Extract the [X, Y] coordinate from the center of the cell holding the provided text.  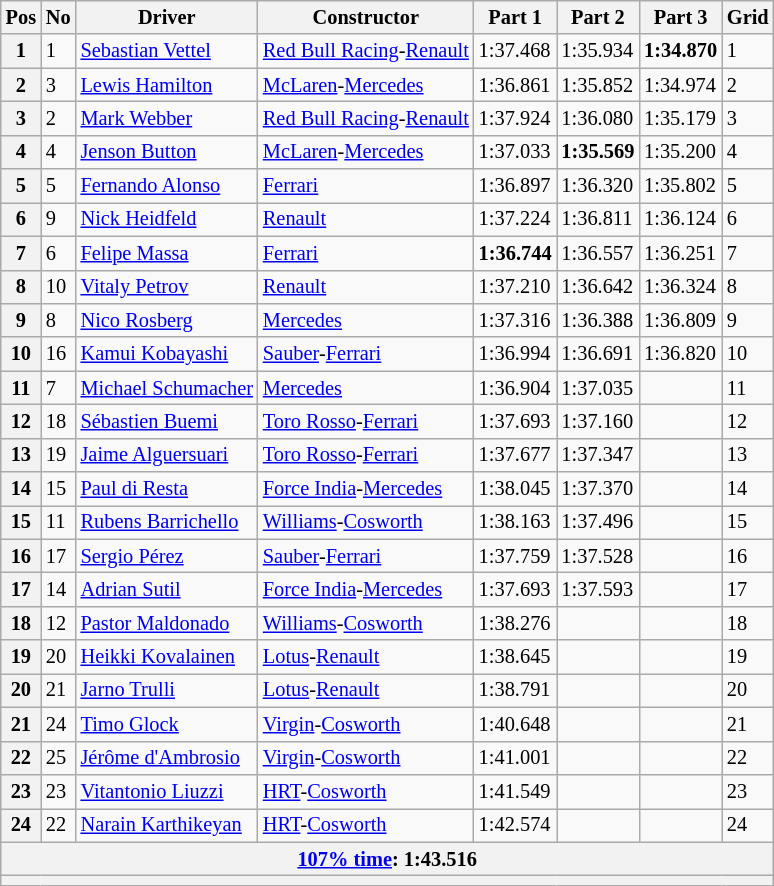
1:37.033 [516, 152]
Jaime Alguersuari [167, 455]
1:36.251 [680, 253]
1:36.904 [516, 388]
1:36.691 [598, 354]
Jarno Trulli [167, 690]
Nick Heidfeld [167, 219]
Mark Webber [167, 118]
1:36.324 [680, 287]
Kamui Kobayashi [167, 354]
Vitantonio Liuzzi [167, 791]
Jenson Button [167, 152]
Timo Glock [167, 724]
Constructor [366, 17]
Pos [21, 17]
1:36.388 [598, 320]
Sergio Pérez [167, 556]
1:35.200 [680, 152]
1:37.347 [598, 455]
1:36.820 [680, 354]
Michael Schumacher [167, 388]
Felipe Massa [167, 253]
Paul di Resta [167, 489]
Nico Rosberg [167, 320]
1:37.924 [516, 118]
1:34.974 [680, 85]
1:37.160 [598, 421]
1:38.276 [516, 623]
1:37.759 [516, 556]
1:37.496 [598, 522]
1:36.080 [598, 118]
1:38.163 [516, 522]
1:37.468 [516, 51]
25 [58, 758]
1:35.852 [598, 85]
Fernando Alonso [167, 186]
1:34.870 [680, 51]
1:37.224 [516, 219]
Adrian Sutil [167, 589]
1:35.934 [598, 51]
Driver [167, 17]
1:37.370 [598, 489]
Rubens Barrichello [167, 522]
1:36.897 [516, 186]
No [58, 17]
1:37.316 [516, 320]
1:41.549 [516, 791]
1:36.642 [598, 287]
1:36.320 [598, 186]
Heikki Kovalainen [167, 657]
Sébastien Buemi [167, 421]
Lewis Hamilton [167, 85]
Sebastian Vettel [167, 51]
Part 2 [598, 17]
1:41.001 [516, 758]
Narain Karthikeyan [167, 825]
1:37.593 [598, 589]
Jérôme d'Ambrosio [167, 758]
1:38.045 [516, 489]
1:37.528 [598, 556]
1:35.179 [680, 118]
1:35.569 [598, 152]
1:38.791 [516, 690]
Part 1 [516, 17]
1:38.645 [516, 657]
1:36.557 [598, 253]
1:40.648 [516, 724]
Vitaly Petrov [167, 287]
1:36.809 [680, 320]
107% time: 1:43.516 [388, 859]
1:37.677 [516, 455]
1:36.744 [516, 253]
1:36.861 [516, 85]
1:37.210 [516, 287]
Part 3 [680, 17]
Pastor Maldonado [167, 623]
1:36.994 [516, 354]
1:35.802 [680, 186]
1:36.811 [598, 219]
1:36.124 [680, 219]
1:42.574 [516, 825]
Grid [748, 17]
1:37.035 [598, 388]
